Identify which cell holds the provided text, then report its (x, y) central coordinate. 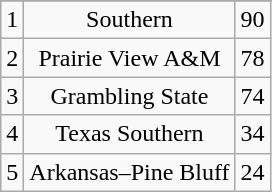
Prairie View A&M (130, 58)
90 (252, 20)
78 (252, 58)
34 (252, 134)
Texas Southern (130, 134)
2 (12, 58)
1 (12, 20)
Grambling State (130, 96)
Southern (130, 20)
5 (12, 172)
4 (12, 134)
Arkansas–Pine Bluff (130, 172)
3 (12, 96)
74 (252, 96)
24 (252, 172)
